Determine the [X, Y] coordinate at the center of the cell enclosing the given text.  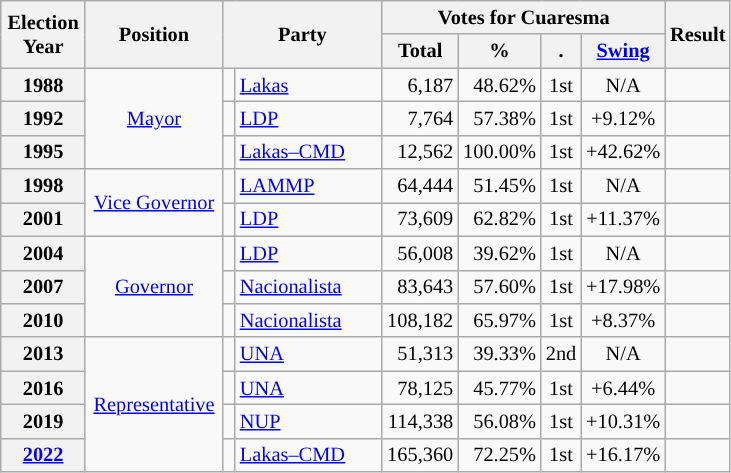
1988 [44, 85]
Party [303, 34]
12,562 [420, 152]
72.25% [500, 455]
2022 [44, 455]
2004 [44, 253]
64,444 [420, 186]
1995 [44, 152]
+11.37% [623, 219]
56.08% [500, 421]
+6.44% [623, 388]
165,360 [420, 455]
Governor [154, 286]
1998 [44, 186]
1992 [44, 118]
+9.12% [623, 118]
7,764 [420, 118]
+10.31% [623, 421]
62.82% [500, 219]
51,313 [420, 354]
2010 [44, 320]
6,187 [420, 85]
51.45% [500, 186]
100.00% [500, 152]
NUP [308, 421]
Swing [623, 51]
% [500, 51]
Position [154, 34]
2016 [44, 388]
Lakas [308, 85]
Representative [154, 404]
2013 [44, 354]
2nd [561, 354]
Votes for Cuaresma [524, 17]
2007 [44, 287]
Total [420, 51]
45.77% [500, 388]
Mayor [154, 118]
+8.37% [623, 320]
114,338 [420, 421]
65.97% [500, 320]
+42.62% [623, 152]
. [561, 51]
Vice Governor [154, 202]
+17.98% [623, 287]
39.33% [500, 354]
57.38% [500, 118]
Result [698, 34]
Election Year [44, 34]
LAMMP [308, 186]
+16.17% [623, 455]
83,643 [420, 287]
2001 [44, 219]
78,125 [420, 388]
39.62% [500, 253]
2019 [44, 421]
57.60% [500, 287]
48.62% [500, 85]
73,609 [420, 219]
56,008 [420, 253]
108,182 [420, 320]
